Determine the [X, Y] coordinate at the center of the cell enclosing the given text.  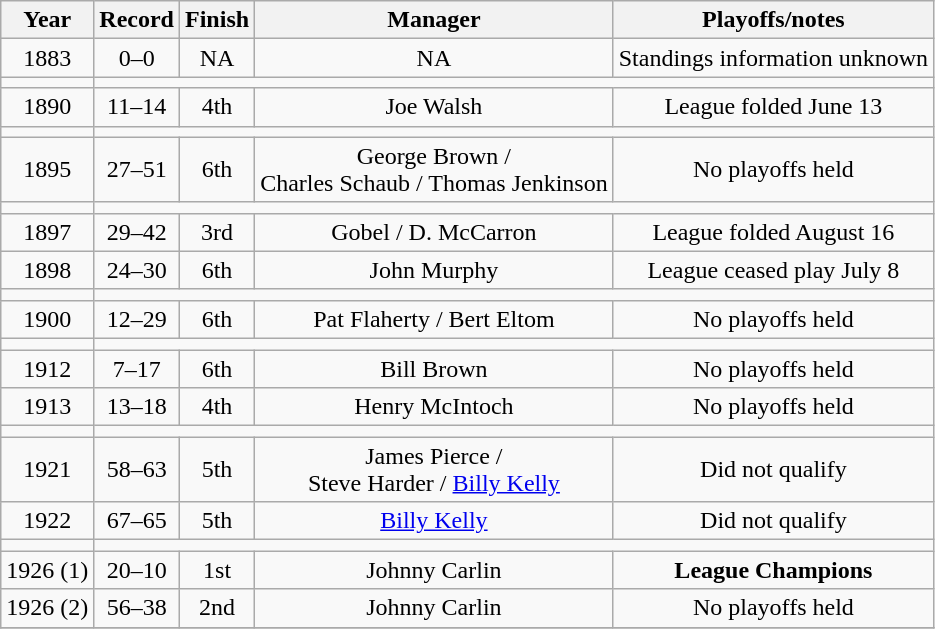
1900 [48, 319]
1921 [48, 470]
3rd [218, 232]
29–42 [137, 232]
1897 [48, 232]
Gobel / D. McCarron [434, 232]
56–38 [137, 608]
2nd [218, 608]
1898 [48, 270]
1922 [48, 521]
1895 [48, 170]
League folded June 13 [773, 107]
1912 [48, 369]
20–10 [137, 570]
1913 [48, 407]
Finish [218, 20]
Playoffs/notes [773, 20]
67–65 [137, 521]
Bill Brown [434, 369]
0–0 [137, 58]
1883 [48, 58]
League folded August 16 [773, 232]
Standings information unknown [773, 58]
24–30 [137, 270]
Henry McIntoch [434, 407]
27–51 [137, 170]
58–63 [137, 470]
Billy Kelly [434, 521]
12–29 [137, 319]
John Murphy [434, 270]
1st [218, 570]
Pat Flaherty / Bert Eltom [434, 319]
League Champions [773, 570]
7–17 [137, 369]
11–14 [137, 107]
Manager [434, 20]
George Brown /Charles Schaub / Thomas Jenkinson [434, 170]
Year [48, 20]
Joe Walsh [434, 107]
1926 (2) [48, 608]
1926 (1) [48, 570]
James Pierce /Steve Harder / Billy Kelly [434, 470]
13–18 [137, 407]
League ceased play July 8 [773, 270]
Record [137, 20]
1890 [48, 107]
